Return the (X, Y) coordinate for the center point of the cell that contains the specified text.  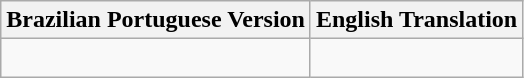
Brazilian Portuguese Version (156, 20)
English Translation (416, 20)
